Detect which cell encompasses the target text, then output its (X, Y) center coordinate. 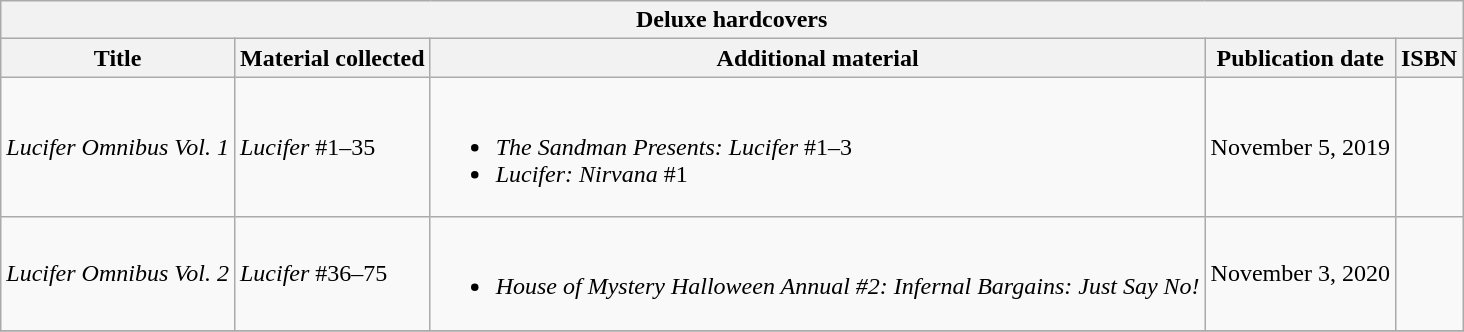
House of Mystery Halloween Annual #2: Infernal Bargains: Just Say No! (818, 274)
Material collected (332, 58)
The Sandman Presents: Lucifer #1–3Lucifer: Nirvana #1 (818, 147)
Lucifer #1–35 (332, 147)
November 5, 2019 (1300, 147)
Publication date (1300, 58)
Deluxe hardcovers (732, 20)
Title (118, 58)
ISBN (1428, 58)
November 3, 2020 (1300, 274)
Lucifer Omnibus Vol. 2 (118, 274)
Lucifer Omnibus Vol. 1 (118, 147)
Additional material (818, 58)
Lucifer #36–75 (332, 274)
